From the cell containing the given text, extract its center point as [X, Y] coordinate. 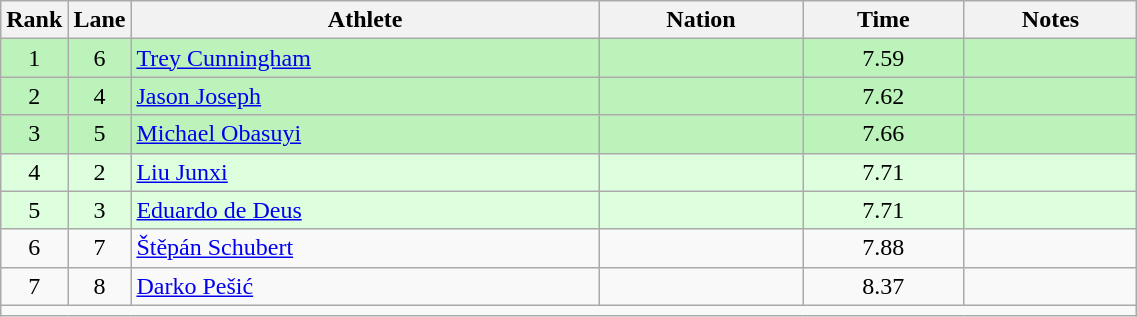
Trey Cunningham [366, 58]
Nation [700, 20]
1 [34, 58]
7.62 [884, 96]
Athlete [366, 20]
8.37 [884, 286]
Jason Joseph [366, 96]
Rank [34, 20]
Lane [100, 20]
Eduardo de Deus [366, 210]
7.59 [884, 58]
7.66 [884, 134]
Michael Obasuyi [366, 134]
8 [100, 286]
Notes [1050, 20]
Liu Junxi [366, 172]
Darko Pešić [366, 286]
7.88 [884, 248]
Time [884, 20]
Štěpán Schubert [366, 248]
